Detect which cell encompasses the target text, then output its [x, y] center coordinate. 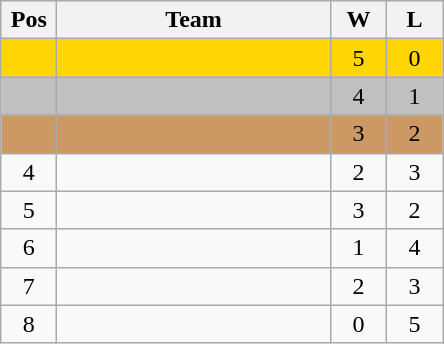
W [358, 20]
7 [29, 286]
L [414, 20]
Team [194, 20]
6 [29, 248]
Pos [29, 20]
8 [29, 324]
